Capture the cell that displays the provided text and extract its [X, Y] central coordinate. 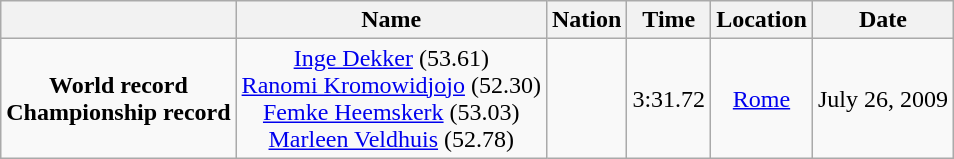
Date [882, 20]
3:31.72 [669, 98]
Location [762, 20]
Rome [762, 98]
Nation [586, 20]
July 26, 2009 [882, 98]
Inge Dekker (53.61)Ranomi Kromowidjojo (52.30)Femke Heemskerk (53.03)Marleen Veldhuis (52.78) [391, 98]
Name [391, 20]
Time [669, 20]
World recordChampionship record [118, 98]
